Scan for the cell matching the given text and deliver its (X, Y) coordinate at center. 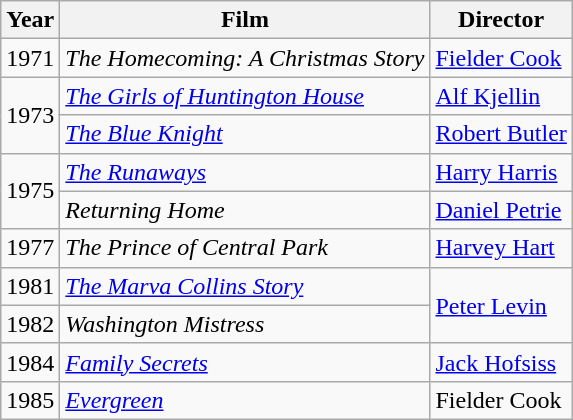
Family Secrets (245, 362)
The Homecoming: A Christmas Story (245, 58)
Alf Kjellin (501, 96)
The Runaways (245, 172)
1985 (30, 400)
1971 (30, 58)
1982 (30, 324)
The Prince of Central Park (245, 248)
The Girls of Huntington House (245, 96)
1977 (30, 248)
Daniel Petrie (501, 210)
The Marva Collins Story (245, 286)
Director (501, 20)
The Blue Knight (245, 134)
1973 (30, 115)
Washington Mistress (245, 324)
1984 (30, 362)
1975 (30, 191)
Harvey Hart (501, 248)
Jack Hofsiss (501, 362)
Returning Home (245, 210)
Year (30, 20)
Film (245, 20)
Peter Levin (501, 305)
Evergreen (245, 400)
1981 (30, 286)
Harry Harris (501, 172)
Robert Butler (501, 134)
